For the text-containing cell, return its midpoint in [X, Y] coordinate format. 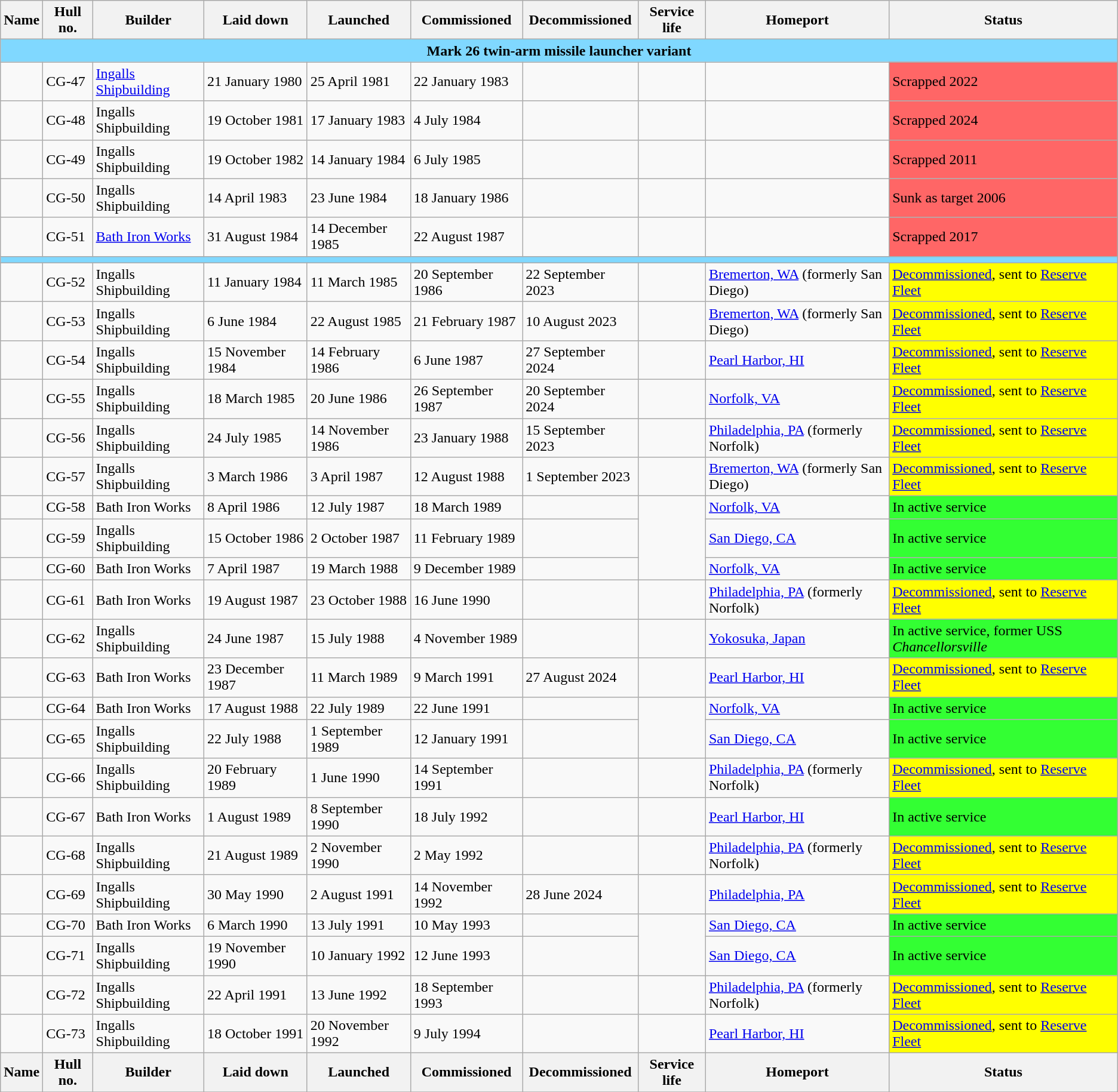
1 September 1989 [358, 739]
20 June 1986 [358, 399]
19 October 1981 [256, 121]
20 September 2024 [580, 399]
24 July 1985 [256, 437]
Sunk as target 2006 [1003, 198]
Philadelphia, PA [797, 894]
14 November 1986 [358, 437]
CG-63 [68, 677]
CG-54 [68, 359]
14 February 1986 [358, 359]
4 November 1989 [466, 639]
2 August 1991 [358, 894]
17 January 1983 [358, 121]
CG-64 [68, 708]
21 January 1980 [256, 81]
12 June 1993 [466, 955]
CG-52 [68, 282]
22 April 1991 [256, 995]
CG-73 [68, 1034]
25 April 1981 [358, 81]
18 July 1992 [466, 817]
27 September 2024 [580, 359]
21 August 1989 [256, 855]
18 September 1993 [466, 995]
CG-61 [68, 599]
CG-50 [68, 198]
Scrapped 2024 [1003, 121]
2 May 1992 [466, 855]
30 May 1990 [256, 894]
20 September 1986 [466, 282]
6 July 1985 [466, 159]
CG-49 [68, 159]
4 July 1984 [466, 121]
2 October 1987 [358, 539]
15 November 1984 [256, 359]
14 November 1992 [466, 894]
CG-68 [68, 855]
8 April 1986 [256, 507]
3 March 1986 [256, 476]
22 July 1988 [256, 739]
22 June 1991 [466, 708]
CG-69 [68, 894]
20 November 1992 [358, 1034]
CG-58 [68, 507]
26 September 1987 [466, 399]
27 August 2024 [580, 677]
14 September 1991 [466, 777]
1 June 1990 [358, 777]
20 February 1989 [256, 777]
12 July 1987 [358, 507]
18 January 1986 [466, 198]
CG-70 [68, 925]
Scrapped 2017 [1003, 236]
19 March 1988 [358, 569]
19 October 1982 [256, 159]
12 August 1988 [466, 476]
2 November 1990 [358, 855]
CG-62 [68, 639]
31 August 1984 [256, 236]
18 October 1991 [256, 1034]
3 April 1987 [358, 476]
CG-67 [68, 817]
CG-72 [68, 995]
9 March 1991 [466, 677]
18 March 1985 [256, 399]
22 January 1983 [466, 81]
28 June 2024 [580, 894]
CG-47 [68, 81]
10 August 2023 [580, 321]
CG-65 [68, 739]
13 June 1992 [358, 995]
CG-55 [68, 399]
23 October 1988 [358, 599]
CG-60 [68, 569]
6 June 1987 [466, 359]
19 August 1987 [256, 599]
19 November 1990 [256, 955]
18 March 1989 [466, 507]
11 March 1989 [358, 677]
Scrapped 2022 [1003, 81]
11 March 1985 [358, 282]
8 September 1990 [358, 817]
22 July 1989 [358, 708]
23 June 1984 [358, 198]
6 March 1990 [256, 925]
15 September 2023 [580, 437]
22 August 1987 [466, 236]
10 May 1993 [466, 925]
6 June 1984 [256, 321]
11 January 1984 [256, 282]
CG-66 [68, 777]
22 August 1985 [358, 321]
13 July 1991 [358, 925]
Mark 26 twin-arm missile launcher variant [559, 51]
Scrapped 2011 [1003, 159]
9 July 1994 [466, 1034]
23 December 1987 [256, 677]
7 April 1987 [256, 569]
9 December 1989 [466, 569]
14 January 1984 [358, 159]
22 September 2023 [580, 282]
CG-56 [68, 437]
CG-48 [68, 121]
CG-57 [68, 476]
17 August 1988 [256, 708]
12 January 1991 [466, 739]
1 August 1989 [256, 817]
23 January 1988 [466, 437]
11 February 1989 [466, 539]
1 September 2023 [580, 476]
CG-59 [68, 539]
CG-51 [68, 236]
CG-71 [68, 955]
10 January 1992 [358, 955]
24 June 1987 [256, 639]
14 December 1985 [358, 236]
16 June 1990 [466, 599]
14 April 1983 [256, 198]
Yokosuka, Japan [797, 639]
21 February 1987 [466, 321]
CG-53 [68, 321]
In active service, former USS Chancellorsville [1003, 639]
15 October 1986 [256, 539]
15 July 1988 [358, 639]
